Determine the [x, y] coordinate at the center of the cell enclosing the given text.  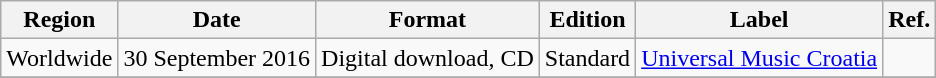
Date [217, 20]
Ref. [910, 20]
Standard [587, 58]
Format [428, 20]
Edition [587, 20]
Label [760, 20]
Universal Music Croatia [760, 58]
30 September 2016 [217, 58]
Worldwide [60, 58]
Digital download, CD [428, 58]
Region [60, 20]
